From the cell containing the given text, extract its center point as (x, y) coordinate. 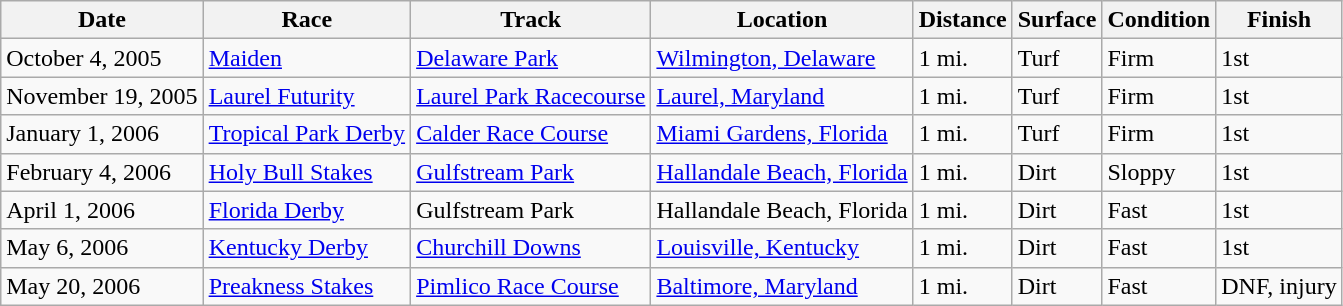
February 4, 2006 (102, 172)
Finish (1279, 20)
Baltimore, Maryland (782, 286)
DNF, injury (1279, 286)
Sloppy (1159, 172)
Pimlico Race Course (531, 286)
November 19, 2005 (102, 96)
Preakness Stakes (306, 286)
Date (102, 20)
Tropical Park Derby (306, 134)
Distance (962, 20)
Miami Gardens, Florida (782, 134)
Louisville, Kentucky (782, 248)
Maiden (306, 58)
Race (306, 20)
May 20, 2006 (102, 286)
Calder Race Course (531, 134)
Surface (1057, 20)
April 1, 2006 (102, 210)
Florida Derby (306, 210)
Laurel Futurity (306, 96)
May 6, 2006 (102, 248)
Laurel Park Racecourse (531, 96)
October 4, 2005 (102, 58)
Wilmington, Delaware (782, 58)
Churchill Downs (531, 248)
Delaware Park (531, 58)
January 1, 2006 (102, 134)
Kentucky Derby (306, 248)
Condition (1159, 20)
Holy Bull Stakes (306, 172)
Track (531, 20)
Location (782, 20)
Laurel, Maryland (782, 96)
